Determine the (X, Y) coordinate at the center of the cell enclosing the given text.  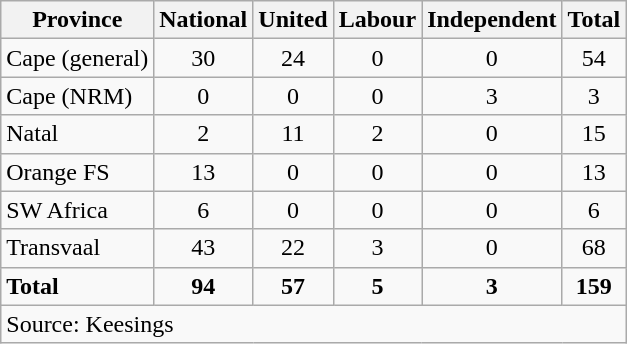
159 (594, 286)
57 (293, 286)
Source: Keesings (314, 324)
68 (594, 248)
Orange FS (78, 172)
Cape (general) (78, 58)
Independent (492, 20)
National (204, 20)
11 (293, 134)
30 (204, 58)
Labour (377, 20)
54 (594, 58)
United (293, 20)
22 (293, 248)
15 (594, 134)
24 (293, 58)
94 (204, 286)
SW Africa (78, 210)
Province (78, 20)
Cape (NRM) (78, 96)
43 (204, 248)
5 (377, 286)
Transvaal (78, 248)
Natal (78, 134)
